Identify which cell holds the provided text, then report its [x, y] central coordinate. 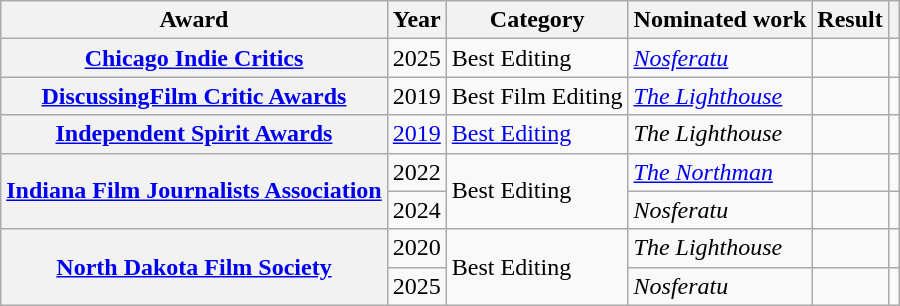
2024 [416, 210]
North Dakota Film Society [194, 267]
Best Film Editing [537, 96]
Indiana Film Journalists Association [194, 191]
DiscussingFilm Critic Awards [194, 96]
Result [850, 20]
2020 [416, 248]
The Northman [720, 172]
Chicago Indie Critics [194, 58]
Independent Spirit Awards [194, 134]
Year [416, 20]
Award [194, 20]
Nominated work [720, 20]
Category [537, 20]
2022 [416, 172]
